Determine the (x, y) coordinate at the center of the cell enclosing the given text.  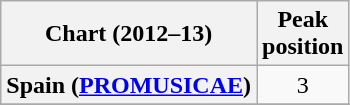
3 (303, 85)
Peakposition (303, 34)
Spain (PROMUSICAE) (129, 85)
Chart (2012–13) (129, 34)
